For the text-containing cell, return its midpoint in [x, y] coordinate format. 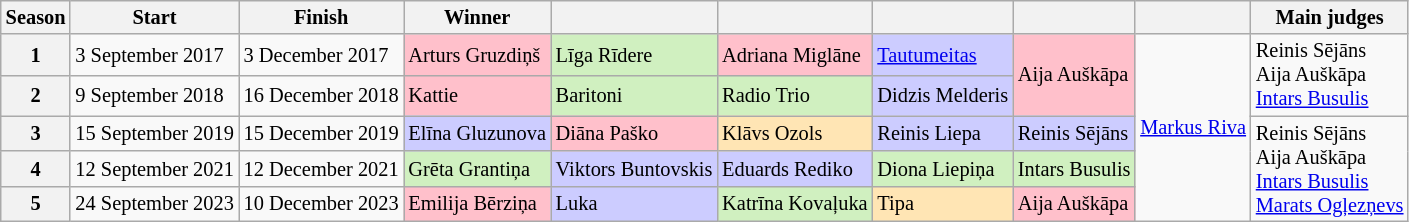
12 December 2021 [322, 168]
Līga Rīdere [634, 54]
1 [36, 54]
Klāvs Ozols [794, 134]
Start [154, 17]
Markus Riva [1193, 128]
Emilija Bērziņa [478, 204]
Arturs Gruzdiņš [478, 54]
Didzis Melderis [942, 96]
Tautumeitas [942, 54]
Radio Trio [794, 96]
Reinis Liepa [942, 134]
Winner [478, 17]
Finish [322, 17]
15 September 2019 [154, 134]
Reinis SējānsAija AuškāpaIntars BusulisMarats Ogļezņevs [1330, 169]
12 September 2021 [154, 168]
Intars Busulis [1074, 168]
3 September 2017 [154, 54]
Katrīna Kovaļuka [794, 204]
10 December 2023 [322, 204]
2 [36, 96]
Viktors Buntovskis [634, 168]
Baritoni [634, 96]
Reinis Sējāns [1074, 134]
16 December 2018 [322, 96]
3 December 2017 [322, 54]
Reinis SējānsAija AuškāpaIntars Busulis [1330, 75]
Main judges [1330, 17]
15 December 2019 [322, 134]
Kattie [478, 96]
4 [36, 168]
5 [36, 204]
Grēta Grantiņa [478, 168]
Diāna Paško [634, 134]
9 September 2018 [154, 96]
24 September 2023 [154, 204]
Tipa [942, 204]
3 [36, 134]
Adriana Miglāne [794, 54]
Eduards Rediko [794, 168]
Diona Liepiņa [942, 168]
Season [36, 17]
Elīna Gluzunova [478, 134]
Luka [634, 204]
